Output the (X, Y) coordinate of the center of the cell containing the given text.  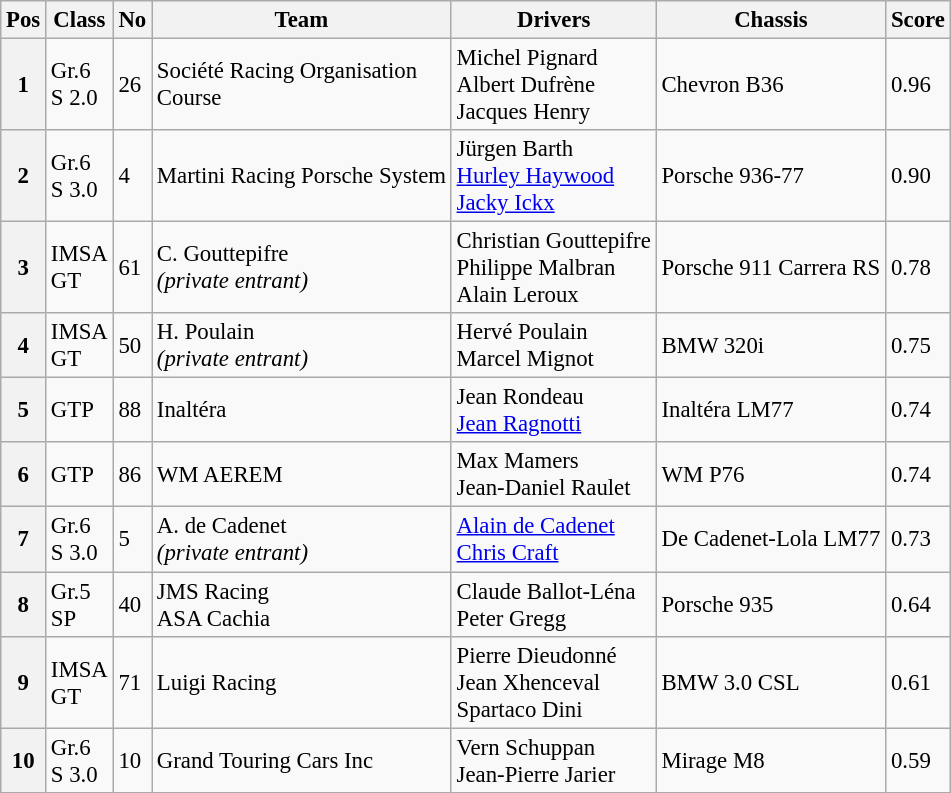
0.90 (918, 176)
Chassis (770, 20)
Jean Rondeau Jean Ragnotti (554, 410)
Chevron B36 (770, 85)
6 (24, 474)
Gr.5SP (80, 604)
Alain de Cadenet Chris Craft (554, 540)
Christian Gouttepifre Philippe Malbran Alain Leroux (554, 268)
0.59 (918, 760)
0.96 (918, 85)
Michel Pignard Albert Dufrène Jacques Henry (554, 85)
0.75 (918, 346)
De Cadenet-Lola LM77 (770, 540)
88 (132, 410)
61 (132, 268)
3 (24, 268)
0.78 (918, 268)
8 (24, 604)
Porsche 935 (770, 604)
Hervé Poulain Marcel Mignot (554, 346)
WM P76 (770, 474)
A. de Cadenet(private entrant) (302, 540)
7 (24, 540)
26 (132, 85)
No (132, 20)
Score (918, 20)
0.73 (918, 540)
Inaltéra (302, 410)
Grand Touring Cars Inc (302, 760)
Pos (24, 20)
Vern Schuppan Jean-Pierre Jarier (554, 760)
Claude Ballot-Léna Peter Gregg (554, 604)
Gr.6S 2.0 (80, 85)
0.64 (918, 604)
Martini Racing Porsche System (302, 176)
BMW 3.0 CSL (770, 682)
Société Racing Organisation Course (302, 85)
C. Gouttepifre(private entrant) (302, 268)
Luigi Racing (302, 682)
Team (302, 20)
Jürgen Barth Hurley Haywood Jacky Ickx (554, 176)
Class (80, 20)
9 (24, 682)
BMW 320i (770, 346)
0.61 (918, 682)
71 (132, 682)
Porsche 911 Carrera RS (770, 268)
H. Poulain(private entrant) (302, 346)
86 (132, 474)
Max Mamers Jean-Daniel Raulet (554, 474)
2 (24, 176)
Pierre Dieudonné Jean Xhenceval Spartaco Dini (554, 682)
JMS Racing ASA Cachia (302, 604)
Inaltéra LM77 (770, 410)
1 (24, 85)
Porsche 936-77 (770, 176)
Drivers (554, 20)
WM AEREM (302, 474)
Mirage M8 (770, 760)
50 (132, 346)
40 (132, 604)
